Locate the cell with the specified text and output its [X, Y] center coordinate. 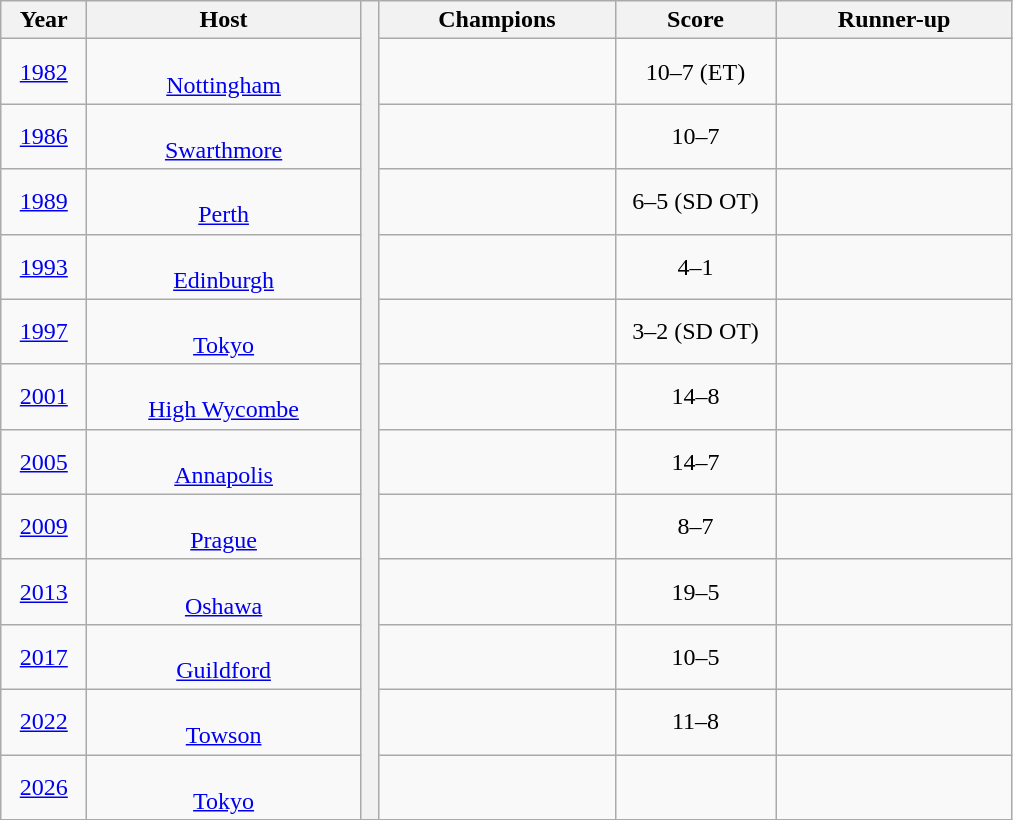
8–7 [696, 526]
Swarthmore [224, 136]
1982 [44, 72]
6–5 (SD OT) [696, 202]
10–7 (ET) [696, 72]
1989 [44, 202]
Score [696, 20]
19–5 [696, 592]
2013 [44, 592]
10–5 [696, 656]
Perth [224, 202]
Champions [497, 20]
3–2 (SD OT) [696, 332]
14–7 [696, 462]
14–8 [696, 396]
2022 [44, 722]
2017 [44, 656]
2005 [44, 462]
Year [44, 20]
1993 [44, 266]
1997 [44, 332]
Host [224, 20]
Runner-up [894, 20]
Guildford [224, 656]
Oshawa [224, 592]
1986 [44, 136]
High Wycombe [224, 396]
2001 [44, 396]
Prague [224, 526]
2009 [44, 526]
2026 [44, 786]
Nottingham [224, 72]
10–7 [696, 136]
Annapolis [224, 462]
11–8 [696, 722]
4–1 [696, 266]
Edinburgh [224, 266]
Towson [224, 722]
